Output the (x, y) coordinate of the center of the cell containing the given text.  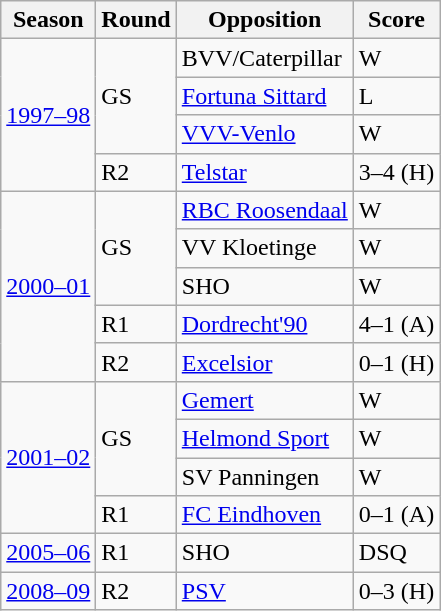
VV Kloetinge (264, 248)
Fortuna Sittard (264, 96)
Season (48, 20)
1997–98 (48, 115)
Opposition (264, 20)
FC Eindhoven (264, 515)
Score (396, 20)
2000–01 (48, 286)
4–1 (A) (396, 324)
Round (136, 20)
Telstar (264, 172)
VVV-Venlo (264, 134)
Excelsior (264, 362)
DSQ (396, 553)
Gemert (264, 400)
SV Panningen (264, 477)
0–3 (H) (396, 591)
2001–02 (48, 457)
2005–06 (48, 553)
2008–09 (48, 591)
Helmond Sport (264, 438)
BVV/Caterpillar (264, 58)
0–1 (A) (396, 515)
Dordrecht'90 (264, 324)
0–1 (H) (396, 362)
RBC Roosendaal (264, 210)
L (396, 96)
3–4 (H) (396, 172)
PSV (264, 591)
